Provide the (x, y) coordinate of the cell's center where the given text is located.  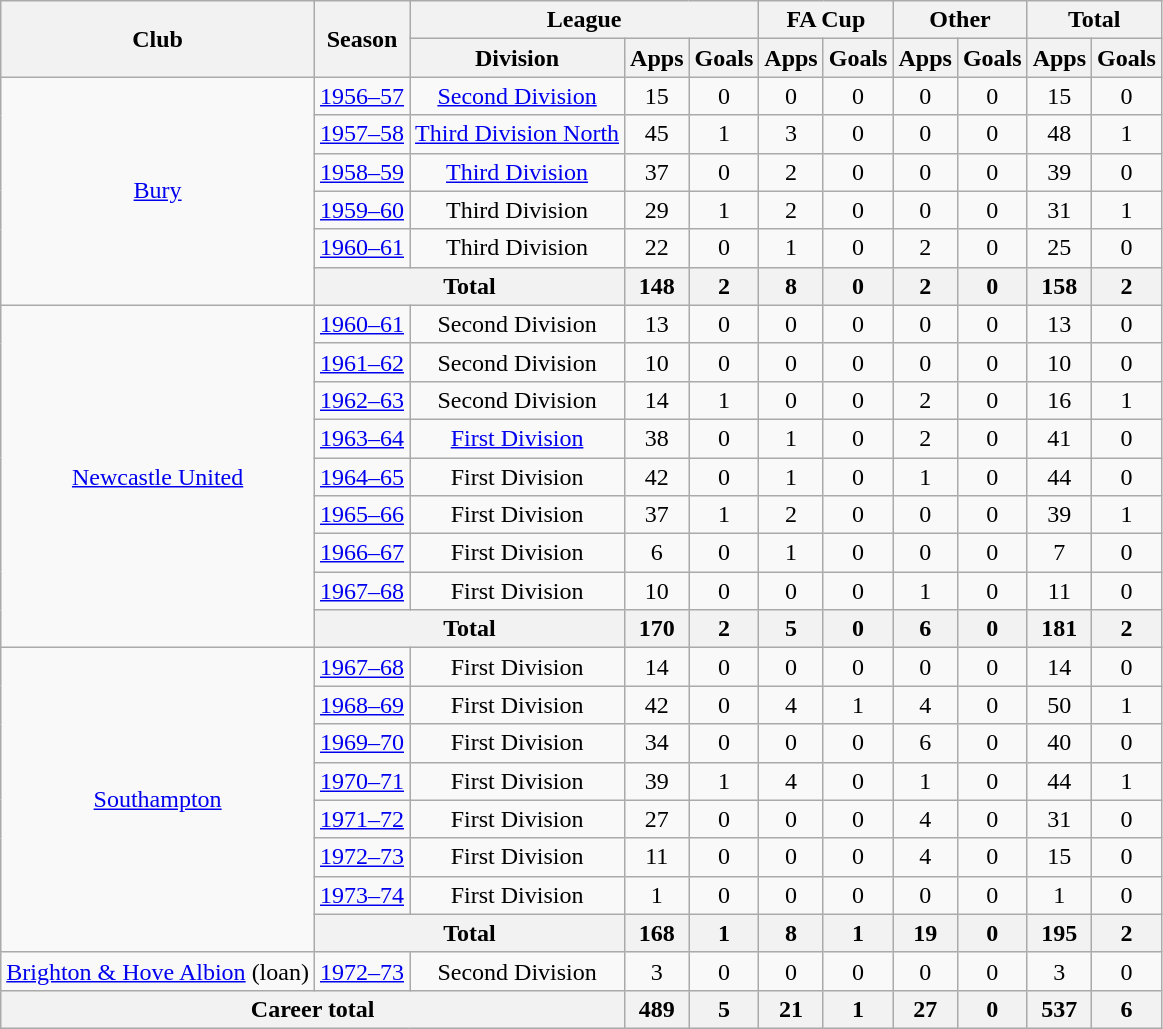
195 (1059, 933)
7 (1059, 553)
1963–64 (362, 438)
19 (925, 933)
Bury (158, 191)
1968–69 (362, 705)
Brighton & Hove Albion (loan) (158, 971)
168 (657, 933)
181 (1059, 629)
34 (657, 743)
Division (518, 58)
1973–74 (362, 895)
148 (657, 286)
Career total (313, 1009)
League (584, 20)
FA Cup (826, 20)
Season (362, 39)
48 (1059, 134)
Southampton (158, 800)
1969–70 (362, 743)
29 (657, 210)
Other (960, 20)
1962–63 (362, 400)
1958–59 (362, 172)
1970–71 (362, 781)
489 (657, 1009)
38 (657, 438)
50 (1059, 705)
1966–67 (362, 553)
1971–72 (362, 819)
Third Division North (518, 134)
1961–62 (362, 362)
170 (657, 629)
1956–57 (362, 96)
1964–65 (362, 477)
Club (158, 39)
1957–58 (362, 134)
16 (1059, 400)
25 (1059, 248)
45 (657, 134)
158 (1059, 286)
22 (657, 248)
41 (1059, 438)
40 (1059, 743)
Newcastle United (158, 476)
537 (1059, 1009)
1959–60 (362, 210)
21 (791, 1009)
1965–66 (362, 515)
